Output the [X, Y] coordinate of the center of the cell containing the given text.  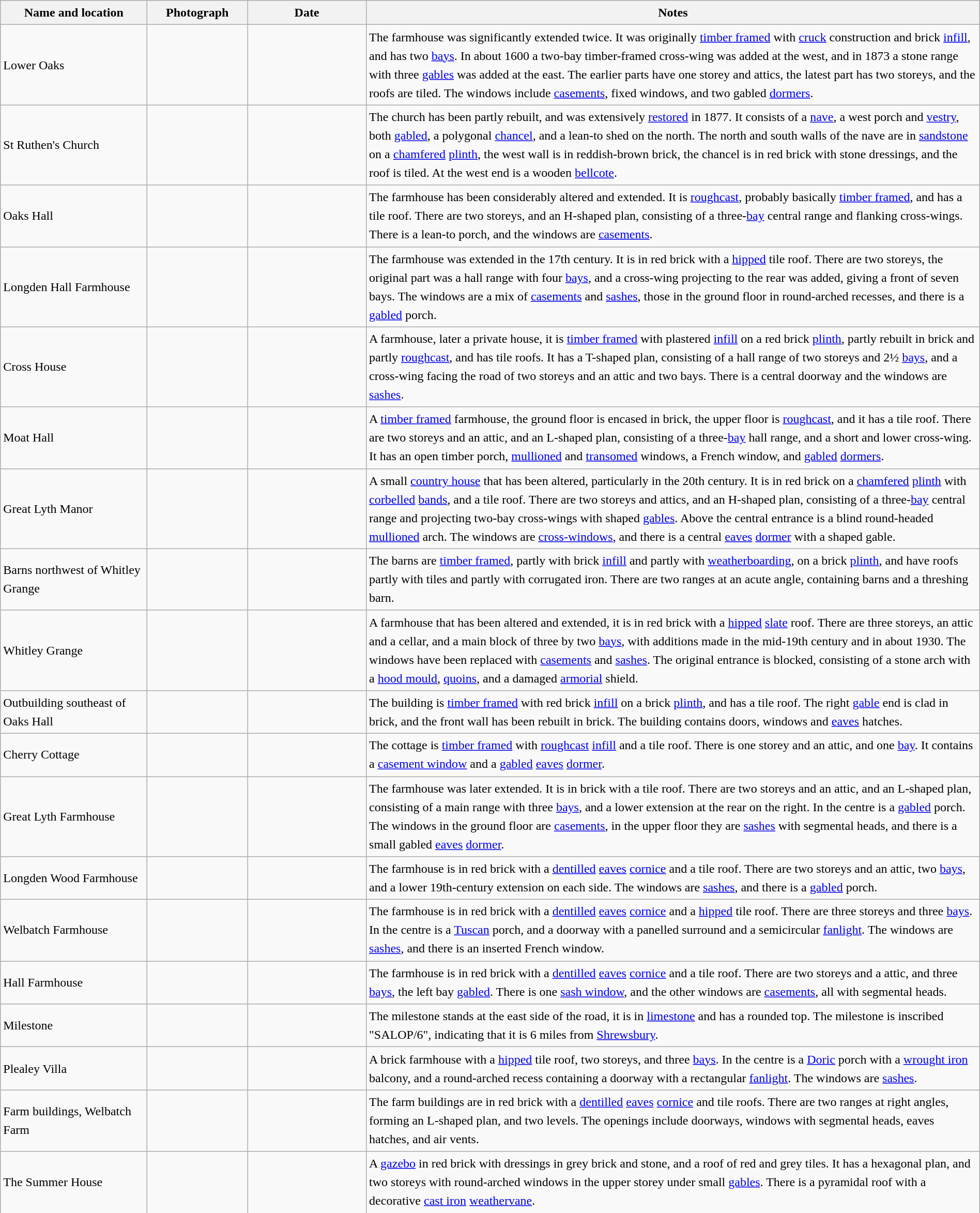
Cross House [74, 367]
Great Lyth Farmhouse [74, 817]
Cherry Cottage [74, 755]
Date [307, 12]
Welbatch Farmhouse [74, 931]
Oaks Hall [74, 216]
Whitley Grange [74, 650]
Moat Hall [74, 437]
Name and location [74, 12]
Barns northwest of Whitley Grange [74, 579]
The Summer House [74, 1182]
Hall Farmhouse [74, 982]
Longden Wood Farmhouse [74, 878]
Milestone [74, 1026]
Lower Oaks [74, 65]
Notes [673, 12]
Farm buildings, Welbatch Farm [74, 1121]
Outbuilding southeast of Oaks Hall [74, 711]
Photograph [197, 12]
Plealey Villa [74, 1068]
St Ruthen's Church [74, 145]
Great Lyth Manor [74, 509]
Longden Hall Farmhouse [74, 286]
